Pinpoint the cell where the given text exists, returning its (X, Y) midpoint coordinate. 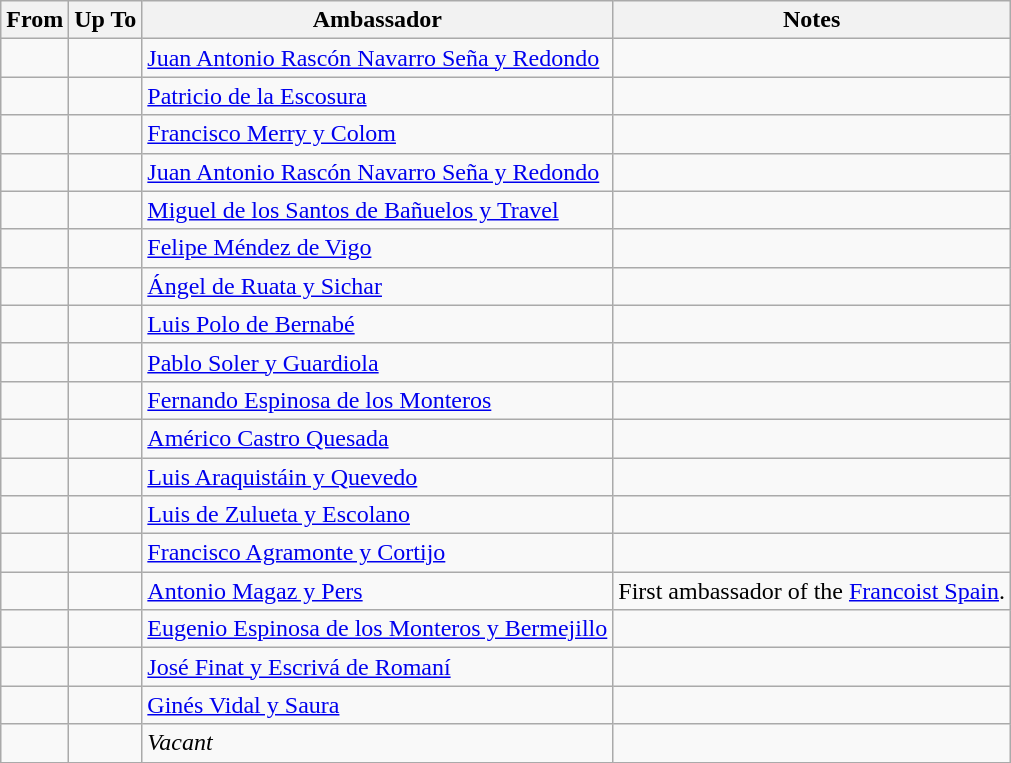
Antonio Magaz y Pers (378, 591)
Miguel de los Santos de Bañuelos y Travel (378, 210)
Luis Araquistáin y Quevedo (378, 477)
First ambassador of the Francoist Spain. (812, 591)
Luis de Zulueta y Escolano (378, 515)
Pablo Soler y Guardiola (378, 362)
José Finat y Escrivá de Romaní (378, 667)
Américo Castro Quesada (378, 438)
Eugenio Espinosa de los Monteros y Bermejillo (378, 629)
Ángel de Ruata y Sichar (378, 286)
Francisco Agramonte y Cortijo (378, 553)
Patricio de la Escosura (378, 96)
Vacant (378, 743)
Notes (812, 20)
From (35, 20)
Ambassador (378, 20)
Fernando Espinosa de los Monteros (378, 400)
Up To (106, 20)
Ginés Vidal y Saura (378, 705)
Francisco Merry y Colom (378, 134)
Luis Polo de Bernabé (378, 324)
Felipe Méndez de Vigo (378, 248)
